Pinpoint the cell where the given text exists, returning its [X, Y] midpoint coordinate. 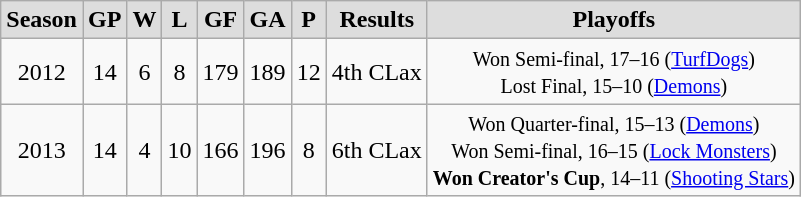
P [308, 20]
Won Semi-final, 17–16 (TurfDogs)Lost Final, 15–10 (Demons) [614, 72]
GP [104, 20]
W [144, 20]
Season [42, 20]
4 [144, 150]
L [180, 20]
2012 [42, 72]
4th CLax [376, 72]
189 [268, 72]
196 [268, 150]
Results [376, 20]
Playoffs [614, 20]
10 [180, 150]
Won Quarter-final, 15–13 (Demons)Won Semi-final, 16–15 (Lock Monsters)Won Creator's Cup, 14–11 (Shooting Stars) [614, 150]
12 [308, 72]
2013 [42, 150]
6 [144, 72]
GF [220, 20]
GA [268, 20]
166 [220, 150]
6th CLax [376, 150]
179 [220, 72]
